Detect which cell encompasses the target text, then output its [x, y] center coordinate. 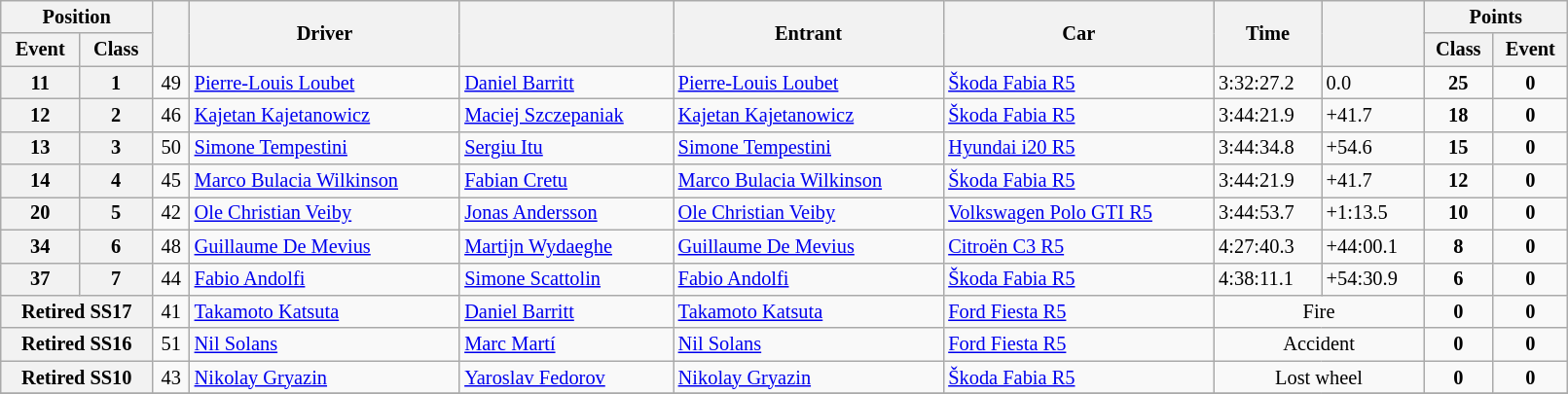
+54:30.9 [1372, 279]
Lost wheel [1319, 377]
8 [1458, 246]
34 [41, 246]
Retired SS16 [77, 344]
48 [171, 246]
14 [41, 181]
45 [171, 181]
18 [1458, 115]
41 [171, 311]
Yaroslav Fedorov [566, 377]
7 [117, 279]
4 [117, 181]
Citroën C3 R5 [1078, 246]
13 [41, 148]
42 [171, 213]
Hyundai i20 R5 [1078, 148]
3:44:34.8 [1267, 148]
37 [41, 279]
3:44:53.7 [1267, 213]
1 [117, 83]
43 [171, 377]
5 [117, 213]
Volkswagen Polo GTI R5 [1078, 213]
+44:00.1 [1372, 246]
25 [1458, 83]
+54.6 [1372, 148]
51 [171, 344]
50 [171, 148]
Car [1078, 33]
3 [117, 148]
Driver [325, 33]
Position [77, 17]
15 [1458, 148]
Jonas Andersson [566, 213]
+1:13.5 [1372, 213]
20 [41, 213]
3:32:27.2 [1267, 83]
2 [117, 115]
Retired SS17 [77, 311]
Sergiu Itu [566, 148]
Maciej Szczepaniak [566, 115]
Time [1267, 33]
Entrant [809, 33]
Fire [1319, 311]
49 [171, 83]
4:38:11.1 [1267, 279]
11 [41, 83]
Simone Scattolin [566, 279]
Martijn Wydaeghe [566, 246]
Retired SS10 [77, 377]
10 [1458, 213]
44 [171, 279]
Marc Martí [566, 344]
Fabian Cretu [566, 181]
Accident [1319, 344]
4:27:40.3 [1267, 246]
46 [171, 115]
Points [1496, 17]
0.0 [1372, 83]
